Capture the cell that displays the provided text and extract its [x, y] central coordinate. 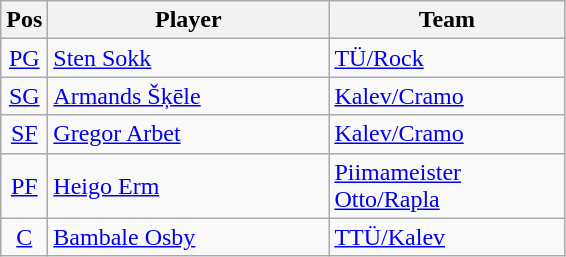
Gregor Arbet [188, 134]
SF [24, 134]
Sten Sokk [188, 58]
Team [447, 20]
Pos [24, 20]
PG [24, 58]
Heigo Erm [188, 186]
Piimameister Otto/Rapla [447, 186]
PF [24, 186]
TÜ/Rock [447, 58]
TTÜ/Kalev [447, 237]
Bambale Osby [188, 237]
Armands Šķēle [188, 96]
Player [188, 20]
SG [24, 96]
C [24, 237]
